Locate the cell with the specified text and output its [X, Y] center coordinate. 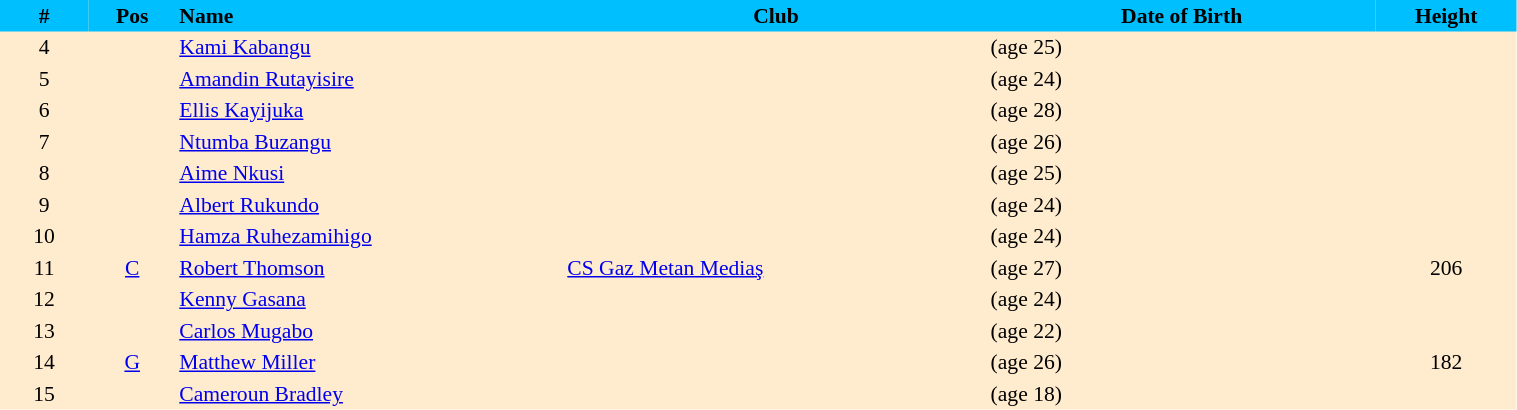
7 [44, 142]
Robert Thomson [370, 268]
Aime Nkusi [370, 174]
Date of Birth [1182, 16]
14 [44, 362]
13 [44, 331]
Name [370, 16]
182 [1446, 362]
Pos [132, 16]
10 [44, 236]
Amandin Rutayisire [370, 79]
6 [44, 110]
(age 22) [1182, 331]
CS Gaz Metan Mediaş [776, 268]
C [132, 268]
(age 27) [1182, 268]
Hamza Ruhezamihigo [370, 236]
Height [1446, 16]
Carlos Mugabo [370, 331]
G [132, 362]
15 [44, 394]
9 [44, 205]
Cameroun Bradley [370, 394]
Kenny Gasana [370, 300]
(age 18) [1182, 394]
(age 28) [1182, 110]
Kami Kabangu [370, 48]
5 [44, 79]
Matthew Miller [370, 362]
4 [44, 48]
11 [44, 268]
12 [44, 300]
# [44, 16]
Ellis Kayijuka [370, 110]
206 [1446, 268]
Ntumba Buzangu [370, 142]
Albert Rukundo [370, 205]
Club [776, 16]
8 [44, 174]
